Detect which cell encompasses the target text, then output its [X, Y] center coordinate. 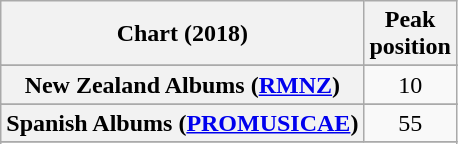
Spanish Albums (PROMUSICAE) [182, 123]
New Zealand Albums (RMNZ) [182, 85]
10 [410, 85]
Chart (2018) [182, 34]
55 [410, 123]
Peak position [410, 34]
